Capture the cell that displays the provided text and extract its (X, Y) central coordinate. 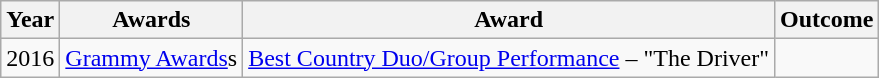
2016 (30, 58)
Grammy Awardss (152, 58)
Award (509, 20)
Best Country Duo/Group Performance – "The Driver" (509, 58)
Awards (152, 20)
Year (30, 20)
Outcome (827, 20)
